Search for the cell housing the specified text and yield its (x, y) center coordinate. 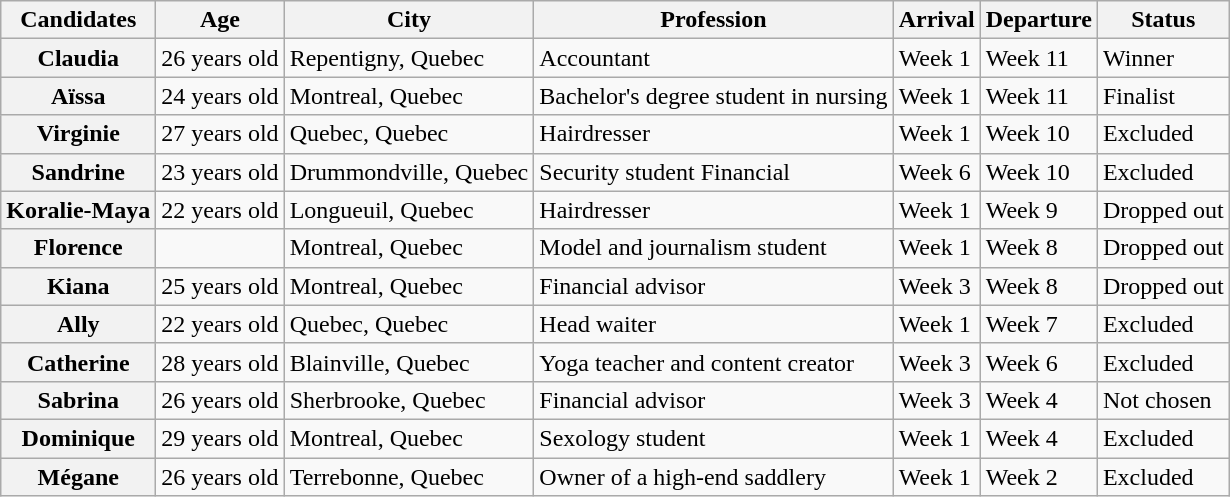
Florence (78, 248)
Finalist (1163, 96)
Not chosen (1163, 400)
29 years old (220, 438)
Week 9 (1038, 210)
Longueuil, Quebec (409, 210)
Sandrine (78, 172)
Virginie (78, 134)
Yoga teacher and content creator (714, 362)
Model and journalism student (714, 248)
Drummondville, Quebec (409, 172)
Sexology student (714, 438)
Koralie-Maya (78, 210)
Aïssa (78, 96)
Security student Financial (714, 172)
Status (1163, 20)
25 years old (220, 286)
City (409, 20)
Sabrina (78, 400)
Catherine (78, 362)
Bachelor's degree student in nursing (714, 96)
Age (220, 20)
Arrival (936, 20)
Owner of a high-end saddlery (714, 477)
Candidates (78, 20)
24 years old (220, 96)
Departure (1038, 20)
Profession (714, 20)
Accountant (714, 58)
Blainville, Quebec (409, 362)
28 years old (220, 362)
Head waiter (714, 324)
Terrebonne, Quebec (409, 477)
23 years old (220, 172)
Kiana (78, 286)
Sherbrooke, Quebec (409, 400)
Winner (1163, 58)
Week 7 (1038, 324)
Mégane (78, 477)
27 years old (220, 134)
Claudia (78, 58)
Repentigny, Quebec (409, 58)
Ally (78, 324)
Week 2 (1038, 477)
Dominique (78, 438)
